Capture the cell that displays the provided text and extract its (x, y) central coordinate. 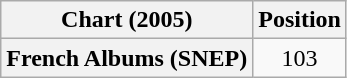
Position (300, 20)
Chart (2005) (127, 20)
French Albums (SNEP) (127, 58)
103 (300, 58)
